Locate the cell with the specified text and output its (X, Y) center coordinate. 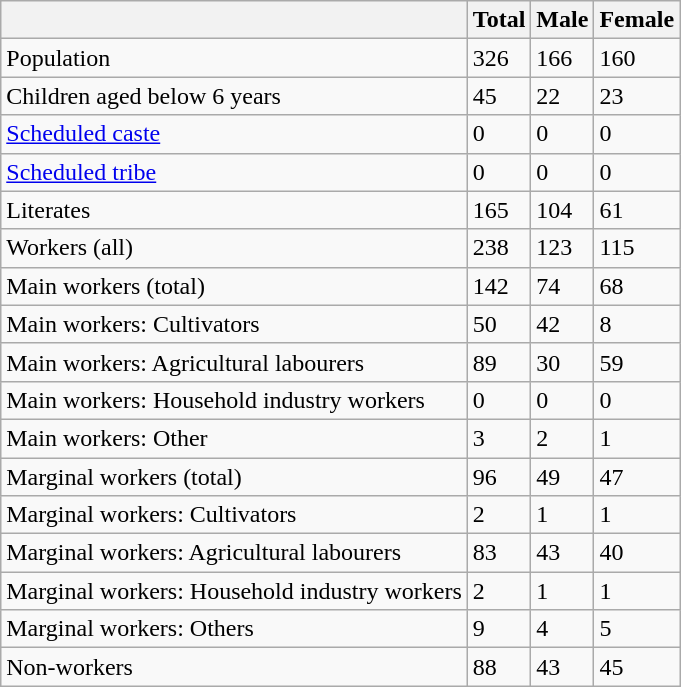
8 (637, 324)
68 (637, 286)
96 (499, 477)
Non-workers (234, 667)
Workers (all) (234, 248)
Marginal workers (total) (234, 477)
40 (637, 553)
Male (562, 20)
30 (562, 362)
61 (637, 210)
Scheduled tribe (234, 172)
Marginal workers: Household industry workers (234, 591)
89 (499, 362)
3 (499, 438)
74 (562, 286)
Main workers (total) (234, 286)
123 (562, 248)
238 (499, 248)
Female (637, 20)
22 (562, 96)
Literates (234, 210)
9 (499, 629)
88 (499, 667)
Children aged below 6 years (234, 96)
42 (562, 324)
115 (637, 248)
4 (562, 629)
160 (637, 58)
Total (499, 20)
Main workers: Agricultural labourers (234, 362)
Marginal workers: Cultivators (234, 515)
49 (562, 477)
59 (637, 362)
Marginal workers: Others (234, 629)
Main workers: Cultivators (234, 324)
Main workers: Household industry workers (234, 400)
23 (637, 96)
165 (499, 210)
Scheduled caste (234, 134)
83 (499, 553)
326 (499, 58)
5 (637, 629)
104 (562, 210)
Main workers: Other (234, 438)
166 (562, 58)
Marginal workers: Agricultural labourers (234, 553)
47 (637, 477)
142 (499, 286)
50 (499, 324)
Population (234, 58)
